Extract the (x, y) coordinate from the center of the cell holding the provided text.  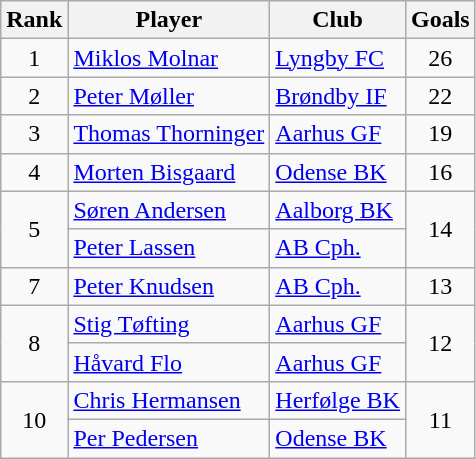
Peter Knudsen (169, 286)
Thomas Thorninger (169, 134)
Morten Bisgaard (169, 172)
10 (34, 419)
Peter Møller (169, 96)
14 (440, 229)
Stig Tøfting (169, 324)
Aalborg BK (338, 210)
Miklos Molnar (169, 58)
13 (440, 286)
16 (440, 172)
Club (338, 20)
8 (34, 343)
11 (440, 419)
Chris Hermansen (169, 400)
3 (34, 134)
26 (440, 58)
Per Pedersen (169, 438)
4 (34, 172)
Goals (440, 20)
Rank (34, 20)
Herfølge BK (338, 400)
Player (169, 20)
5 (34, 229)
Håvard Flo (169, 362)
19 (440, 134)
22 (440, 96)
7 (34, 286)
2 (34, 96)
Lyngby FC (338, 58)
Søren Andersen (169, 210)
Peter Lassen (169, 248)
Brøndby IF (338, 96)
1 (34, 58)
12 (440, 343)
